For the text-containing cell, return its midpoint in (X, Y) coordinate format. 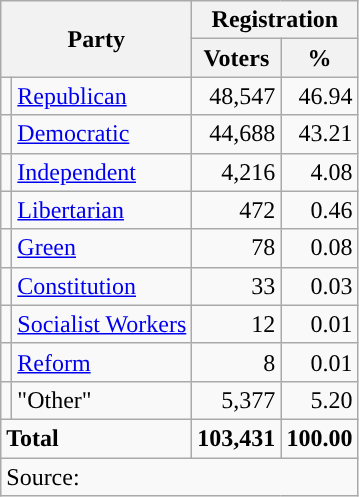
103,431 (236, 438)
0.46 (320, 210)
Libertarian (102, 210)
33 (236, 286)
Constitution (102, 286)
Green (102, 248)
43.21 (320, 134)
44,688 (236, 134)
472 (236, 210)
4.08 (320, 172)
Source: (180, 477)
Total (96, 438)
Registration (275, 20)
Party (96, 39)
78 (236, 248)
100.00 (320, 438)
Republican (102, 96)
0.03 (320, 286)
5.20 (320, 400)
Independent (102, 172)
8 (236, 362)
Democratic (102, 134)
48,547 (236, 96)
Voters (236, 58)
"Other" (102, 400)
12 (236, 324)
5,377 (236, 400)
46.94 (320, 96)
0.08 (320, 248)
4,216 (236, 172)
Reform (102, 362)
Socialist Workers (102, 324)
% (320, 58)
